Output the (X, Y) coordinate of the center of the cell containing the given text.  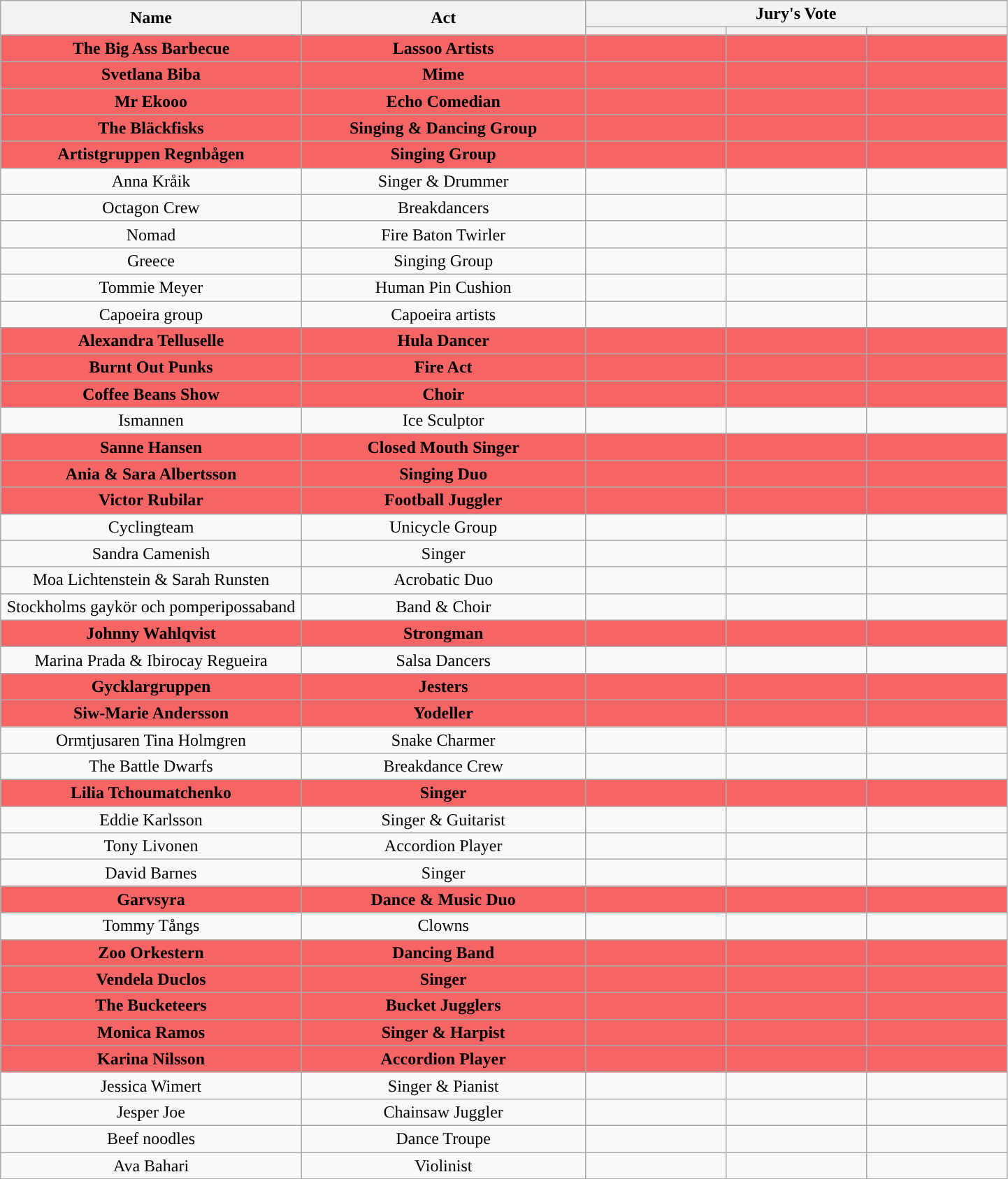
Singing Duo (443, 474)
Dance & Music Duo (443, 899)
Victor Rubilar (151, 500)
Chainsaw Juggler (443, 1112)
Tommy Tångs (151, 926)
Closed Mouth Singer (443, 447)
Echo Comedian (443, 101)
The Big Ass Barbecue (151, 48)
Jessica Wimert (151, 1085)
Mr Ekooo (151, 101)
Marina Prada & Ibirocay Regueira (151, 660)
Breakdancers (443, 208)
Ismannen (151, 421)
Ormtjusaren Tina Holmgren (151, 740)
Capoeira artists (443, 314)
Zoo Orkestern (151, 953)
Stockholms gaykör och pomperipossaband (151, 607)
Singer & Harpist (443, 1032)
The Bucketeers (151, 1006)
Act (443, 18)
Jesters (443, 686)
Singer & Pianist (443, 1085)
Artistgruppen Regnbågen (151, 154)
Garvsyra (151, 899)
Lilia Tchoumatchenko (151, 793)
Siw-Marie Andersson (151, 713)
Football Juggler (443, 500)
Strongman (443, 633)
Lassoo Artists (443, 48)
Gycklargruppen (151, 686)
Choir (443, 394)
Singing & Dancing Group (443, 128)
Alexandra Telluselle (151, 341)
Human Pin Cushion (443, 287)
Jury's Vote (795, 14)
Name (151, 18)
Singer & Guitarist (443, 820)
Beef noodles (151, 1138)
Dance Troupe (443, 1138)
Capoeira group (151, 314)
Burnt Out Punks (151, 368)
Moa Lichtenstein & Sarah Runsten (151, 580)
Band & Choir (443, 607)
Yodeller (443, 713)
Jesper Joe (151, 1112)
Singer & Drummer (443, 181)
Tony Livonen (151, 846)
Johnny Wahlqvist (151, 633)
Eddie Karlsson (151, 820)
David Barnes (151, 873)
Breakdance Crew (443, 767)
Octagon Crew (151, 208)
The Bläckfisks (151, 128)
Karina Nilsson (151, 1059)
Ava Bahari (151, 1165)
Clowns (443, 926)
Anna Kråik (151, 181)
Coffee Beans Show (151, 394)
Tommie Meyer (151, 287)
Monica Ramos (151, 1032)
Svetlana Biba (151, 75)
Unicycle Group (443, 527)
The Battle Dwarfs (151, 767)
Salsa Dancers (443, 660)
Hula Dancer (443, 341)
Violinist (443, 1165)
Bucket Jugglers (443, 1006)
Dancing Band (443, 953)
Ice Sculptor (443, 421)
Fire Act (443, 368)
Sanne Hansen (151, 447)
Snake Charmer (443, 740)
Cyclingteam (151, 527)
Acrobatic Duo (443, 580)
Ania & Sara Albertsson (151, 474)
Mime (443, 75)
Fire Baton Twirler (443, 234)
Nomad (151, 234)
Vendela Duclos (151, 979)
Sandra Camenish (151, 554)
Greece (151, 261)
